Output the [X, Y] coordinate of the center of the cell containing the given text.  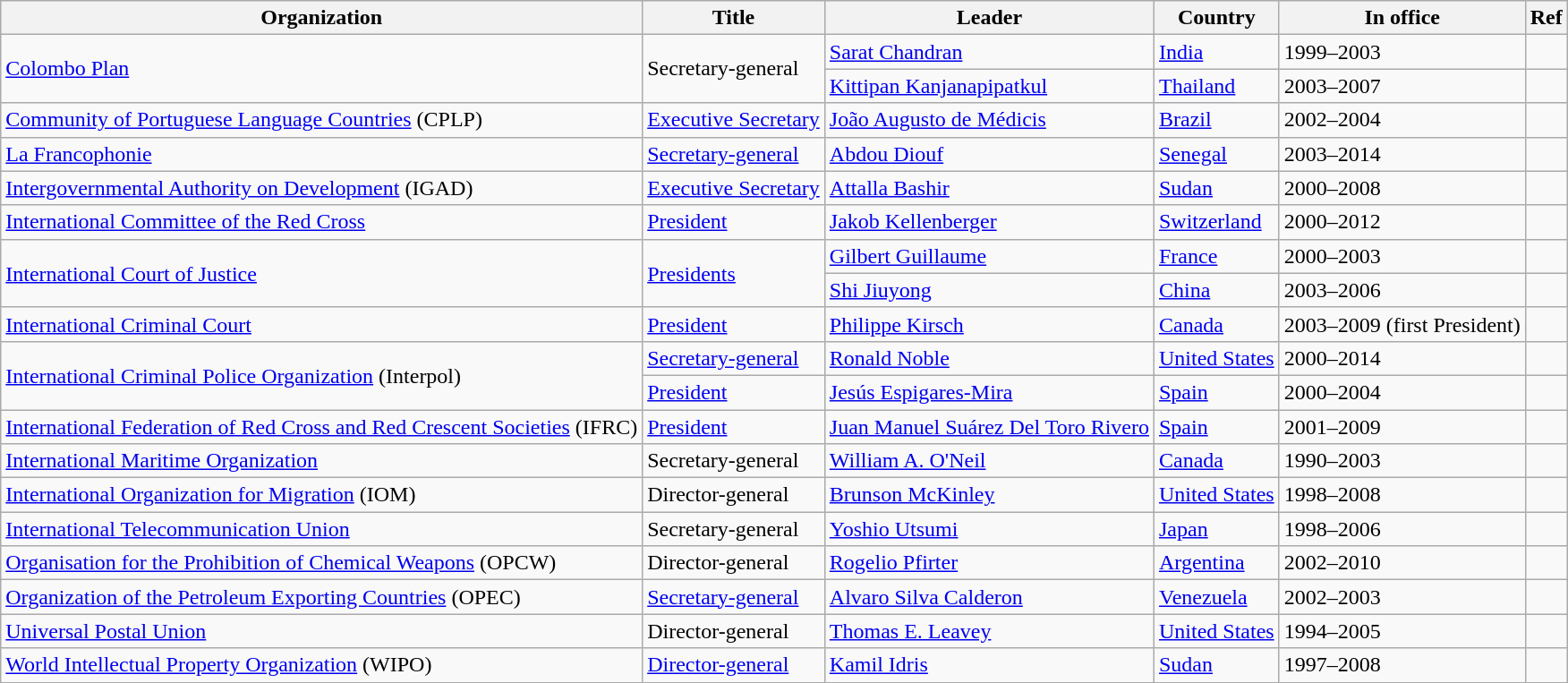
Kamil Idris [989, 665]
In office [1402, 18]
Community of Portuguese Language Countries (CPLP) [322, 120]
Ronald Noble [989, 358]
Juan Manuel Suárez Del Toro Rivero [989, 427]
2003–2009 (first President) [1402, 324]
2000–2004 [1402, 392]
La Francophonie [322, 154]
Shi Jiuyong [989, 290]
Jakob Kellenberger [989, 222]
Universal Postal Union [322, 631]
International Maritime Organization [322, 461]
Intergovernmental Authority on Development (IGAD) [322, 188]
Leader [989, 18]
World Intellectual Property Organization (WIPO) [322, 665]
Ref [1547, 18]
1999–2003 [1402, 52]
Kittipan Kanjanapipatkul [989, 86]
Senegal [1216, 154]
1998–2008 [1402, 495]
Jesús Espigares-Mira [989, 392]
Presidents [734, 273]
Abdou Diouf [989, 154]
International Organization for Migration (IOM) [322, 495]
Organisation for the Prohibition of Chemical Weapons (OPCW) [322, 563]
2002–2010 [1402, 563]
Thomas E. Leavey [989, 631]
Brazil [1216, 120]
Argentina [1216, 563]
1998–2006 [1402, 529]
1994–2005 [1402, 631]
2000–2008 [1402, 188]
International Court of Justice [322, 273]
Thailand [1216, 86]
China [1216, 290]
2002–2003 [1402, 597]
2003–2006 [1402, 290]
Colombo Plan [322, 69]
Japan [1216, 529]
Organization of the Petroleum Exporting Countries (OPEC) [322, 597]
2001–2009 [1402, 427]
2000–2003 [1402, 256]
France [1216, 256]
Organization [322, 18]
Venezuela [1216, 597]
India [1216, 52]
2000–2014 [1402, 358]
International Telecommunication Union [322, 529]
International Criminal Court [322, 324]
Gilbert Guillaume [989, 256]
2003–2014 [1402, 154]
International Committee of the Red Cross [322, 222]
2003–2007 [1402, 86]
Alvaro Silva Calderon [989, 597]
João Augusto de Médicis [989, 120]
1990–2003 [1402, 461]
International Criminal Police Organization (Interpol) [322, 375]
Switzerland [1216, 222]
Philippe Kirsch [989, 324]
Title [734, 18]
William A. O'Neil [989, 461]
Sarat Chandran [989, 52]
Country [1216, 18]
2002–2004 [1402, 120]
Rogelio Pfirter [989, 563]
1997–2008 [1402, 665]
Yoshio Utsumi [989, 529]
2000–2012 [1402, 222]
Brunson McKinley [989, 495]
Attalla Bashir [989, 188]
International Federation of Red Cross and Red Crescent Societies (IFRC) [322, 427]
